Extract the (x, y) coordinate from the center of the cell holding the provided text.  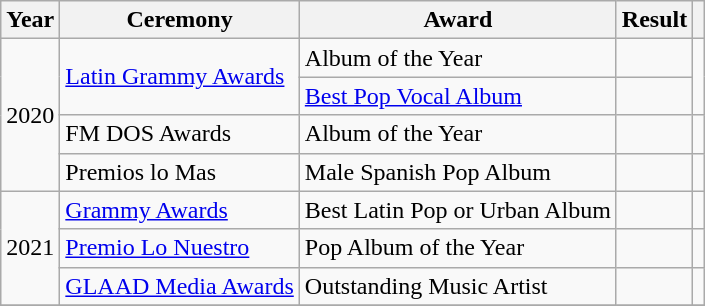
Year (30, 20)
Grammy Awards (180, 210)
Male Spanish Pop Album (458, 172)
2021 (30, 248)
Best Pop Vocal Album (458, 96)
2020 (30, 115)
Award (458, 20)
Ceremony (180, 20)
Pop Album of the Year (458, 248)
Result (654, 20)
FM DOS Awards (180, 134)
Premios lo Mas (180, 172)
Latin Grammy Awards (180, 77)
Premio Lo Nuestro (180, 248)
Best Latin Pop or Urban Album (458, 210)
Outstanding Music Artist (458, 286)
GLAAD Media Awards (180, 286)
